Return (X, Y) of the center of cell containing provided text 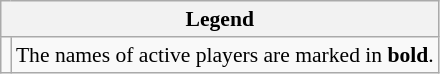
Legend (220, 19)
The names of active players are marked in bold. (225, 55)
